Search for the cell housing the specified text and yield its (X, Y) center coordinate. 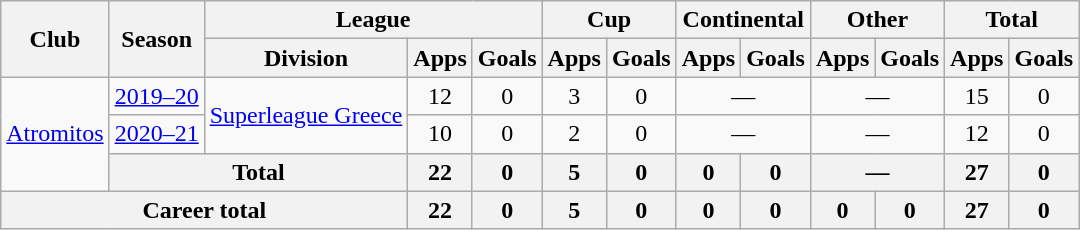
Atromitos (55, 134)
Cup (609, 20)
League (373, 20)
3 (574, 96)
10 (440, 134)
15 (977, 96)
Club (55, 39)
Season (156, 39)
2020–21 (156, 134)
Division (306, 58)
Superleague Greece (306, 115)
Continental (743, 20)
2 (574, 134)
2019–20 (156, 96)
Career total (204, 210)
Other (877, 20)
